Identify which cell holds the provided text, then report its [X, Y] central coordinate. 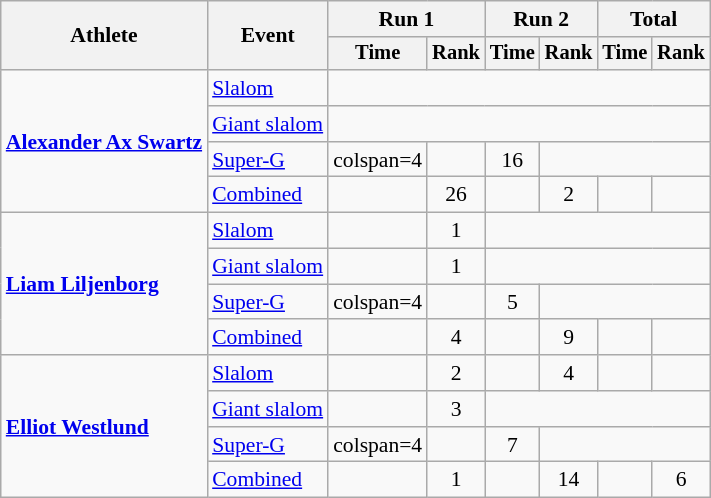
14 [569, 480]
5 [512, 302]
6 [681, 480]
Run 2 [541, 19]
Liam Liljenborg [104, 284]
16 [512, 160]
9 [569, 338]
Alexander Ax Swartz [104, 141]
Athlete [104, 36]
Elliot Westlund [104, 426]
26 [456, 195]
Total [653, 19]
3 [456, 409]
Run 1 [406, 19]
7 [512, 445]
Event [268, 36]
